Output the [x, y] coordinate of the center of the cell containing the given text.  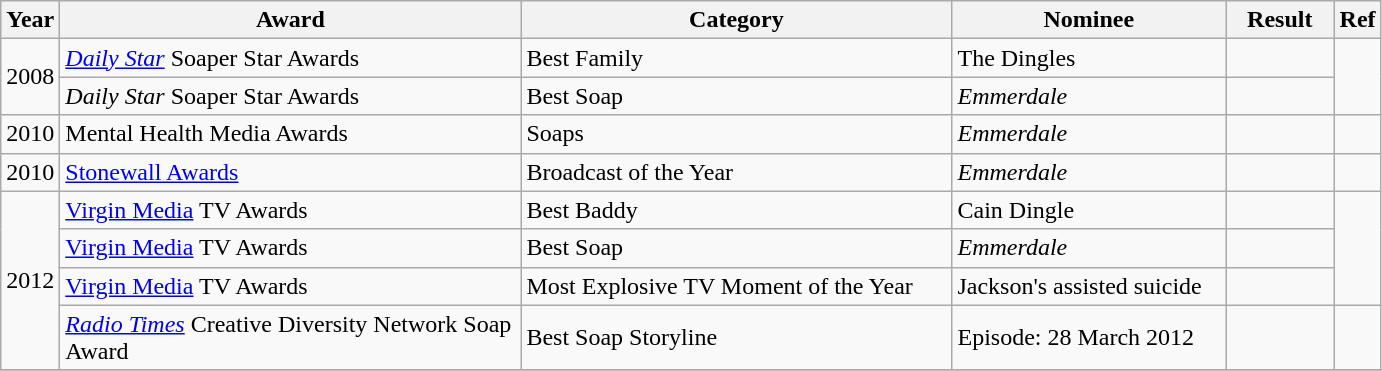
Most Explosive TV Moment of the Year [736, 286]
Jackson's assisted suicide [1089, 286]
The Dingles [1089, 58]
Best Soap Storyline [736, 338]
Best Baddy [736, 210]
Ref [1358, 20]
Category [736, 20]
Nominee [1089, 20]
Best Family [736, 58]
Broadcast of the Year [736, 172]
2008 [30, 77]
Award [290, 20]
Stonewall Awards [290, 172]
Result [1280, 20]
Soaps [736, 134]
Year [30, 20]
2012 [30, 280]
Cain Dingle [1089, 210]
Mental Health Media Awards [290, 134]
Episode: 28 March 2012 [1089, 338]
Radio Times Creative Diversity Network Soap Award [290, 338]
